Locate the cell with the specified text and output its (x, y) center coordinate. 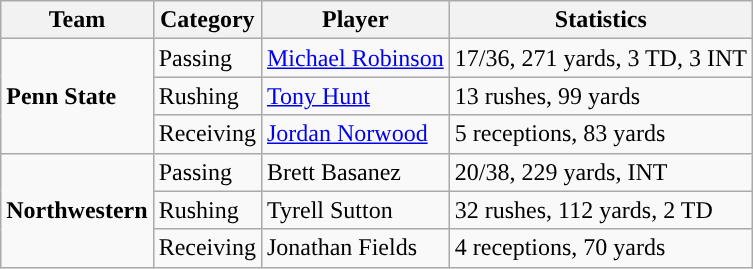
Penn State (77, 96)
13 rushes, 99 yards (600, 96)
17/36, 271 yards, 3 TD, 3 INT (600, 58)
Tyrell Sutton (355, 210)
Brett Basanez (355, 172)
20/38, 229 yards, INT (600, 172)
Statistics (600, 20)
32 rushes, 112 yards, 2 TD (600, 210)
Tony Hunt (355, 96)
Player (355, 20)
Northwestern (77, 210)
Michael Robinson (355, 58)
Team (77, 20)
5 receptions, 83 yards (600, 134)
4 receptions, 70 yards (600, 248)
Jonathan Fields (355, 248)
Jordan Norwood (355, 134)
Category (207, 20)
